Extract the (x, y) coordinate from the center of the cell holding the provided text.  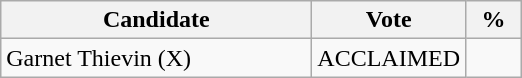
Garnet Thievin (X) (156, 58)
Candidate (156, 20)
ACCLAIMED (389, 58)
% (494, 20)
Vote (389, 20)
